From the cell containing the given text, extract its center point as [X, Y] coordinate. 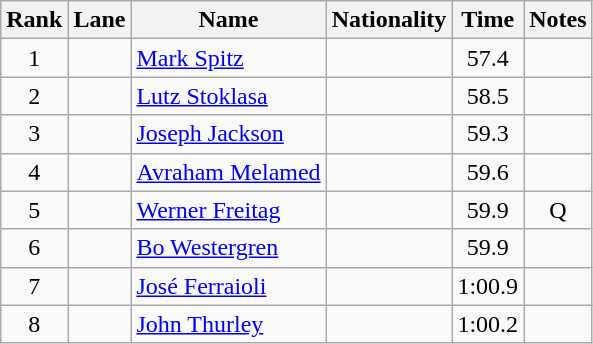
7 [34, 286]
2 [34, 96]
Nationality [389, 20]
57.4 [488, 58]
8 [34, 324]
59.3 [488, 134]
Avraham Melamed [228, 172]
Bo Westergren [228, 248]
Time [488, 20]
5 [34, 210]
Lane [100, 20]
4 [34, 172]
Mark Spitz [228, 58]
3 [34, 134]
6 [34, 248]
Lutz Stoklasa [228, 96]
Joseph Jackson [228, 134]
1:00.2 [488, 324]
58.5 [488, 96]
Q [558, 210]
John Thurley [228, 324]
Rank [34, 20]
59.6 [488, 172]
1:00.9 [488, 286]
José Ferraioli [228, 286]
Name [228, 20]
1 [34, 58]
Notes [558, 20]
Werner Freitag [228, 210]
